Provide the [X, Y] coordinate of the cell's center where the given text is located.  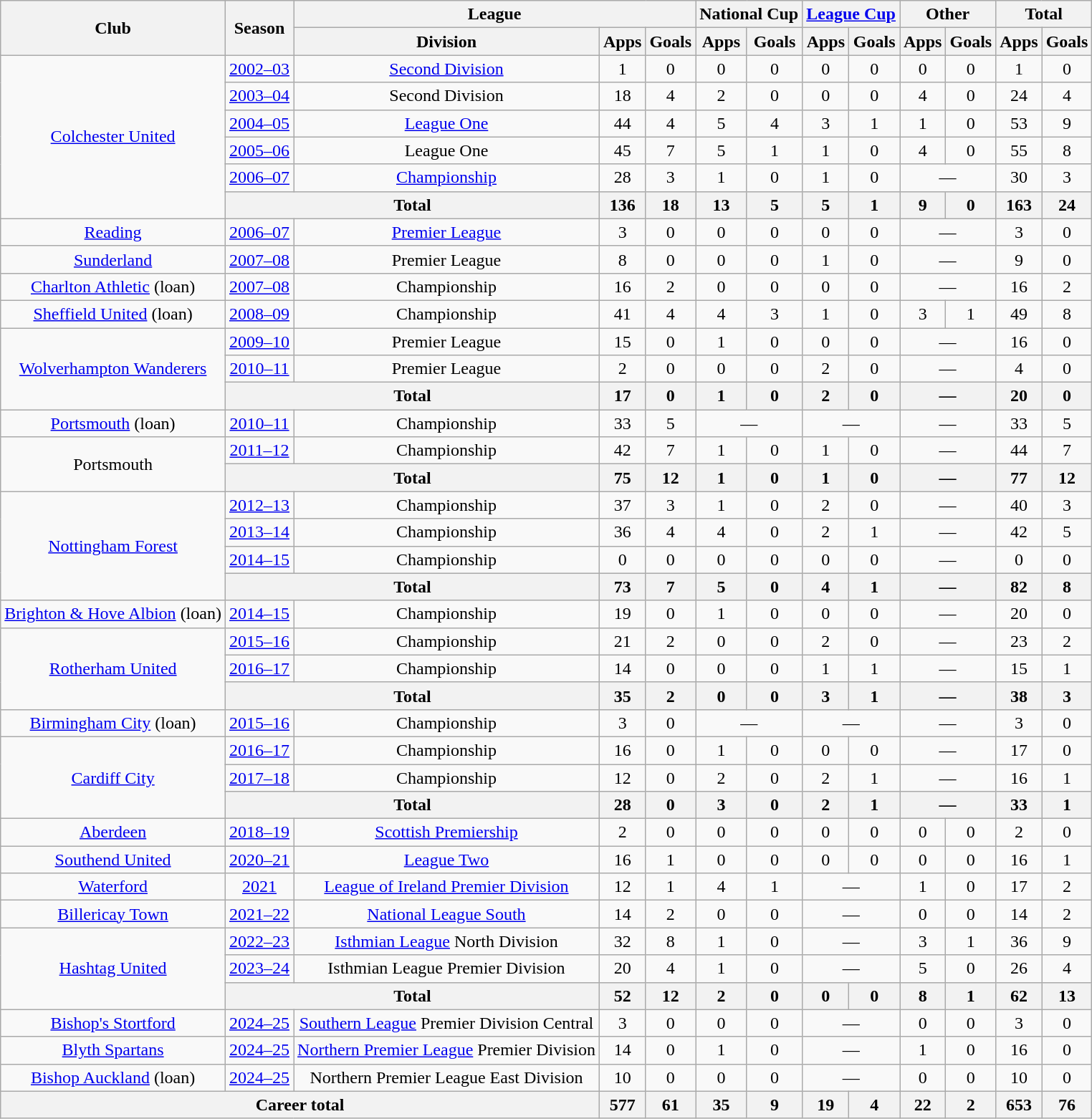
League Cup [851, 14]
30 [1019, 178]
League Two [447, 860]
Other [948, 14]
Season [259, 28]
653 [1019, 1105]
Sheffield United (loan) [113, 314]
21 [622, 641]
2020–21 [259, 860]
National Cup [749, 14]
55 [1019, 150]
75 [622, 478]
2004–05 [259, 123]
Rotherham United [113, 668]
Portsmouth (loan) [113, 423]
2023–24 [259, 969]
Club [113, 28]
Hashtag United [113, 969]
National League South [447, 914]
2017–18 [259, 777]
Cardiff City [113, 777]
Wolverhampton Wanderers [113, 369]
49 [1019, 314]
32 [622, 941]
2021 [259, 887]
Birmingham City (loan) [113, 723]
Isthmian League Premier Division [447, 969]
23 [1019, 641]
22 [923, 1105]
2018–19 [259, 832]
League [494, 14]
40 [1019, 505]
2013–14 [259, 532]
Northern Premier League East Division [447, 1077]
37 [622, 505]
2012–13 [259, 505]
Isthmian League North Division [447, 941]
Southern League Premier Division Central [447, 1023]
Northern Premier League Premier Division [447, 1050]
2003–04 [259, 96]
Colchester United [113, 137]
Waterford [113, 887]
2011–12 [259, 451]
Reading [113, 232]
136 [622, 205]
Division [447, 42]
Charlton Athletic (loan) [113, 287]
2005–06 [259, 150]
Brighton & Hove Albion (loan) [113, 614]
163 [1019, 205]
Nottingham Forest [113, 546]
Sunderland [113, 259]
Southend United [113, 860]
2022–23 [259, 941]
577 [622, 1105]
52 [622, 996]
41 [622, 314]
73 [622, 587]
76 [1067, 1105]
53 [1019, 123]
Bishop's Stortford [113, 1023]
61 [671, 1105]
62 [1019, 996]
45 [622, 150]
2002–03 [259, 69]
38 [1019, 696]
2009–10 [259, 342]
Blyth Spartans [113, 1050]
Portsmouth [113, 464]
Scottish Premiership [447, 832]
Billericay Town [113, 914]
League of Ireland Premier Division [447, 887]
Aberdeen [113, 832]
Career total [300, 1105]
82 [1019, 587]
Bishop Auckland (loan) [113, 1077]
2021–22 [259, 914]
2008–09 [259, 314]
26 [1019, 969]
77 [1019, 478]
